From the cell containing the given text, extract its center point as (x, y) coordinate. 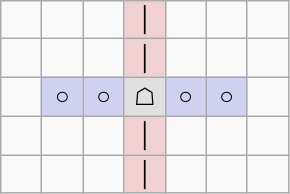
☖ (144, 97)
